Capture the cell that displays the provided text and extract its [X, Y] central coordinate. 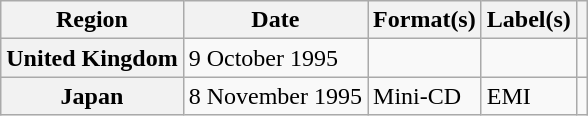
9 October 1995 [275, 58]
Region [92, 20]
Format(s) [425, 20]
United Kingdom [92, 58]
EMI [528, 96]
Japan [92, 96]
Label(s) [528, 20]
8 November 1995 [275, 96]
Mini-CD [425, 96]
Date [275, 20]
